Return the (X, Y) coordinate for the center point of the cell that contains the specified text.  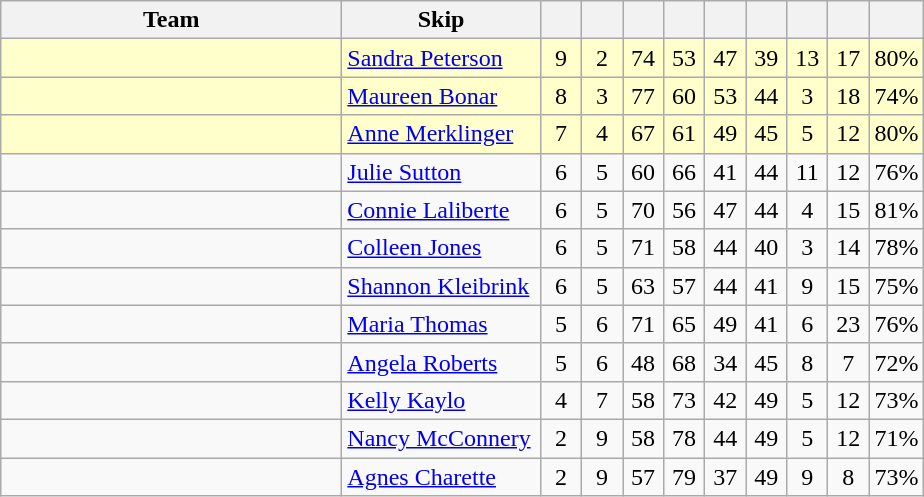
11 (808, 172)
Julie Sutton (442, 172)
71% (896, 438)
79 (684, 477)
56 (684, 210)
17 (848, 58)
23 (848, 324)
67 (642, 134)
78 (684, 438)
Colleen Jones (442, 248)
Agnes Charette (442, 477)
13 (808, 58)
Sandra Peterson (442, 58)
40 (766, 248)
42 (726, 400)
Connie Laliberte (442, 210)
37 (726, 477)
75% (896, 286)
70 (642, 210)
Kelly Kaylo (442, 400)
48 (642, 362)
Maureen Bonar (442, 96)
77 (642, 96)
Nancy McConnery (442, 438)
72% (896, 362)
14 (848, 248)
78% (896, 248)
Skip (442, 20)
65 (684, 324)
63 (642, 286)
34 (726, 362)
Anne Merklinger (442, 134)
74% (896, 96)
Maria Thomas (442, 324)
18 (848, 96)
68 (684, 362)
61 (684, 134)
39 (766, 58)
Team (172, 20)
73 (684, 400)
Shannon Kleibrink (442, 286)
Angela Roberts (442, 362)
74 (642, 58)
66 (684, 172)
81% (896, 210)
